For the text-containing cell, return its midpoint in (X, Y) coordinate format. 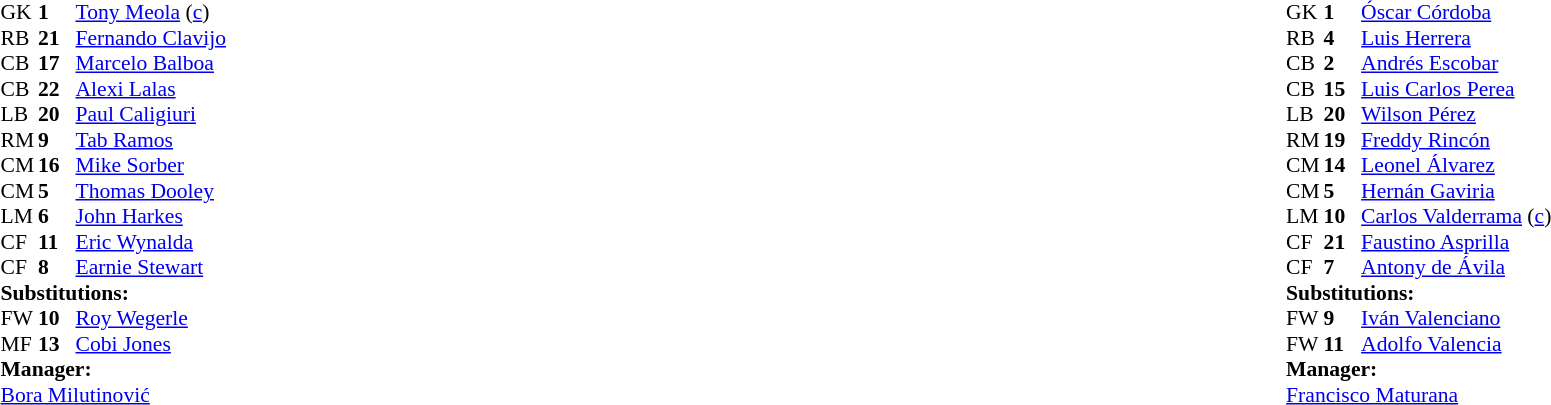
Hernán Gaviria (1456, 191)
16 (57, 165)
Fernando Clavijo (151, 38)
Roy Wegerle (151, 319)
Thomas Dooley (151, 191)
2 (1343, 63)
Tab Ramos (151, 140)
Leonel Álvarez (1456, 165)
8 (57, 267)
17 (57, 63)
Óscar Córdoba (1456, 13)
22 (57, 89)
Iván Valenciano (1456, 319)
14 (1343, 165)
Luis Carlos Perea (1456, 89)
Andrés Escobar (1456, 63)
7 (1343, 267)
Antony de Ávila (1456, 267)
Luis Herrera (1456, 38)
15 (1343, 89)
MF (19, 344)
Alexi Lalas (151, 89)
Cobi Jones (151, 344)
Faustino Asprilla (1456, 242)
6 (57, 217)
John Harkes (151, 217)
Adolfo Valencia (1456, 344)
4 (1343, 38)
13 (57, 344)
Paul Caligiuri (151, 115)
Mike Sorber (151, 165)
Eric Wynalda (151, 242)
Wilson Pérez (1456, 115)
Carlos Valderrama (c) (1456, 217)
Tony Meola (c) (151, 13)
Freddy Rincón (1456, 140)
Earnie Stewart (151, 267)
Marcelo Balboa (151, 63)
19 (1343, 140)
